Provide the (X, Y) coordinate of the cell's center where the given text is located.  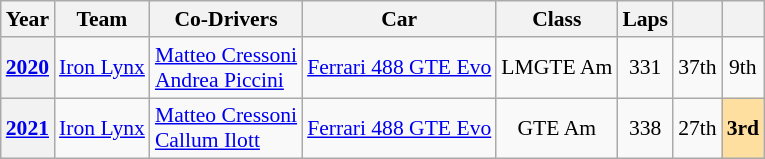
37th (698, 68)
Year (28, 19)
338 (645, 128)
3rd (744, 128)
Matteo Cressoni Andrea Piccini (226, 68)
Co-Drivers (226, 19)
GTE Am (556, 128)
2021 (28, 128)
331 (645, 68)
Class (556, 19)
Team (102, 19)
9th (744, 68)
Laps (645, 19)
LMGTE Am (556, 68)
Matteo Cressoni Callum Ilott (226, 128)
2020 (28, 68)
27th (698, 128)
Car (399, 19)
